For the text-containing cell, return its midpoint in (X, Y) coordinate format. 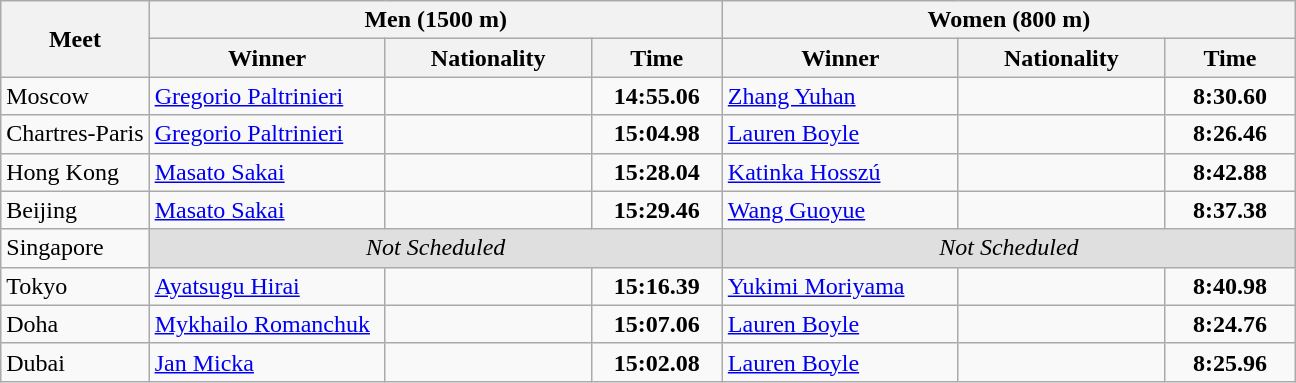
8:30.60 (1230, 96)
15:07.06 (656, 324)
Hong Kong (75, 172)
Tokyo (75, 286)
Doha (75, 324)
8:40.98 (1230, 286)
Women (800 m) (1008, 20)
Chartres-Paris (75, 134)
Jan Micka (267, 362)
15:16.39 (656, 286)
Katinka Hosszú (840, 172)
Men (1500 m) (436, 20)
15:28.04 (656, 172)
8:24.76 (1230, 324)
Beijing (75, 210)
Meet (75, 39)
15:29.46 (656, 210)
15:02.08 (656, 362)
Mykhailo Romanchuk (267, 324)
Yukimi Moriyama (840, 286)
Moscow (75, 96)
Zhang Yuhan (840, 96)
Ayatsugu Hirai (267, 286)
Singapore (75, 248)
8:37.38 (1230, 210)
Dubai (75, 362)
8:26.46 (1230, 134)
14:55.06 (656, 96)
15:04.98 (656, 134)
8:25.96 (1230, 362)
8:42.88 (1230, 172)
Wang Guoyue (840, 210)
